Detect which cell encompasses the target text, then output its [x, y] center coordinate. 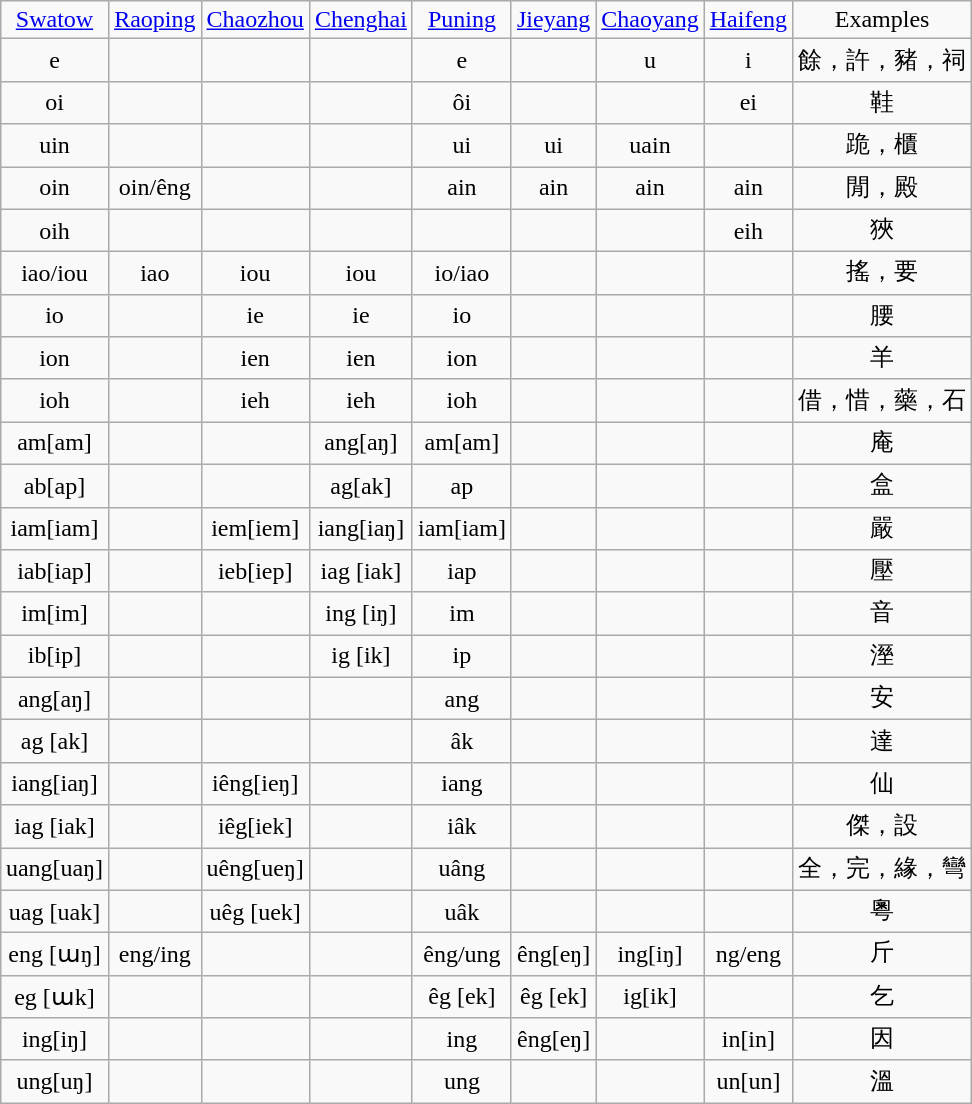
u [650, 60]
âk [462, 742]
iêg[iek] [255, 826]
ab[ap] [54, 486]
傑，設 [882, 826]
Puning [462, 20]
uêg [uek] [255, 912]
ng/eng [748, 954]
ôi [462, 102]
ung[uŋ] [54, 1082]
ib[ip] [54, 656]
oi [54, 102]
ag [ak] [54, 742]
iap [462, 572]
oih [54, 230]
跪，櫃 [882, 146]
Swatow [54, 20]
in[in] [748, 1040]
im [462, 614]
uain [650, 146]
Chaoyang [650, 20]
eg [ɯk] [54, 996]
仙 [882, 784]
ing [iŋ] [360, 614]
Examples [882, 20]
ig [ik] [360, 656]
搖，要 [882, 274]
因 [882, 1040]
eng [ɯŋ] [54, 954]
狹 [882, 230]
ap [462, 486]
達 [882, 742]
iâk [462, 826]
iao [155, 274]
腰 [882, 316]
Chaozhou [255, 20]
uang[uaŋ] [54, 870]
eng/ing [155, 954]
iab[iap] [54, 572]
iao/iou [54, 274]
溼 [882, 656]
嚴 [882, 528]
uin [54, 146]
Raoping [155, 20]
羊 [882, 358]
鞋 [882, 102]
閒，殿 [882, 188]
盒 [882, 486]
uâk [462, 912]
壓 [882, 572]
uêng[ueŋ] [255, 870]
全，完，緣，彎 [882, 870]
êng/ung [462, 954]
乞 [882, 996]
ing [462, 1040]
un[un] [748, 1082]
uâng [462, 870]
im[im] [54, 614]
ang [462, 698]
安 [882, 698]
借，惜，藥，石 [882, 400]
i [748, 60]
Chenghai [360, 20]
eih [748, 230]
io/iao [462, 274]
ung [462, 1082]
溫 [882, 1082]
斤 [882, 954]
音 [882, 614]
oin [54, 188]
Haifeng [748, 20]
ei [748, 102]
uag [uak] [54, 912]
ag[ak] [360, 486]
餘，許，豬，祠 [882, 60]
ip [462, 656]
庵 [882, 444]
iem[iem] [255, 528]
Jieyang [553, 20]
ig[ik] [650, 996]
粵 [882, 912]
oin/êng [155, 188]
iang [462, 784]
ieb[iep] [255, 572]
iêng[ieŋ] [255, 784]
